Extract the [X, Y] coordinate from the center of the cell holding the provided text.  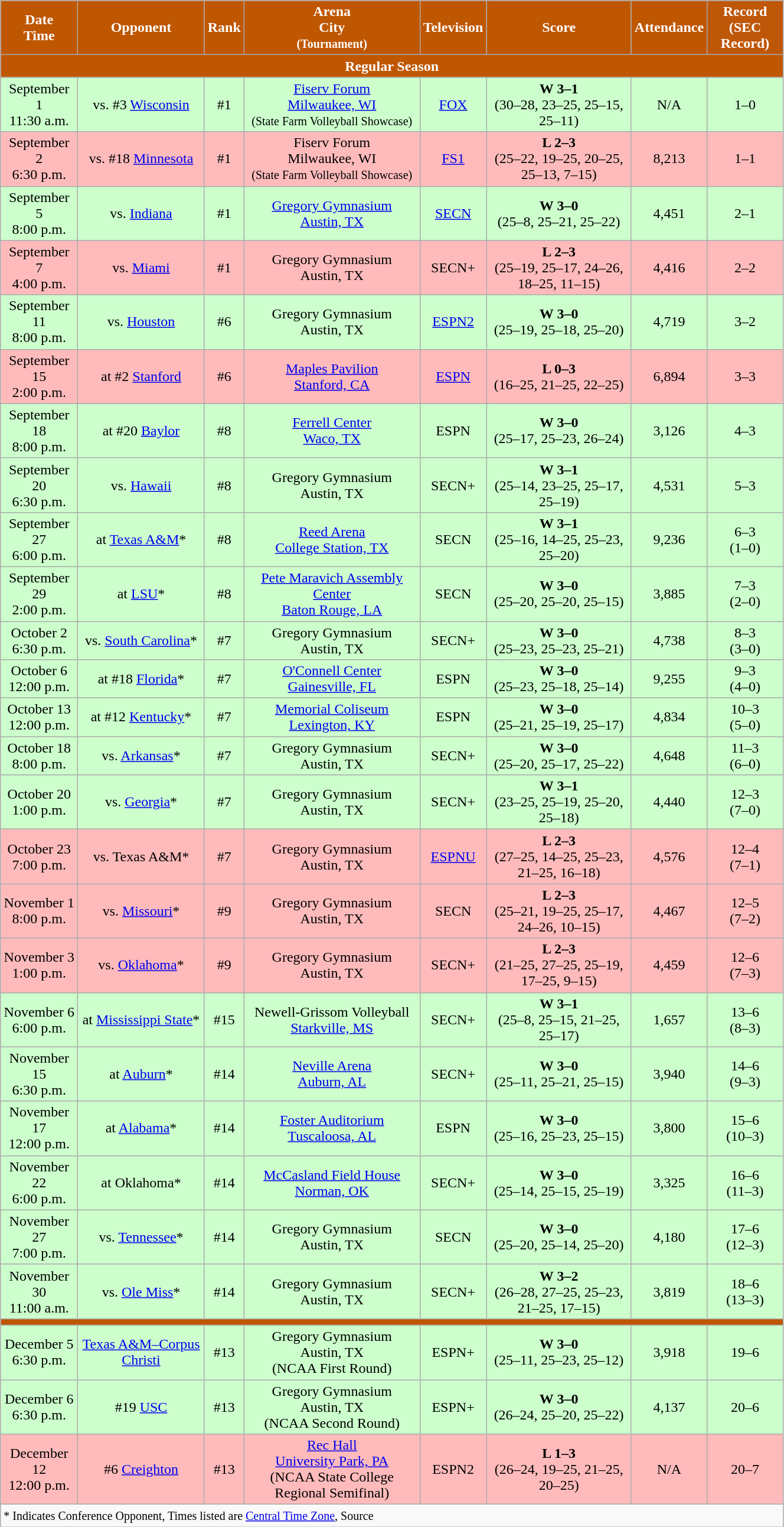
W 3–0(25–21, 25–19, 25–17) [558, 717]
3–2 [745, 322]
ArenaCity(Tournament) [332, 28]
Regular Season [392, 66]
W 3–0(25–8, 25–21, 25–22) [558, 213]
W 3–0(26–24, 25–20, 25–22) [558, 1407]
19–6 [745, 1352]
12–3(7–0) [745, 802]
Memorial ColiseumLexington, KY [332, 717]
12–5(7–2) [745, 911]
4–3 [745, 431]
Ferrell CenterWaco, TX [332, 431]
vs. Hawaii [141, 485]
4,576 [669, 857]
Newell-Grissom VolleyballStarkville, MS [332, 1020]
5–3 [745, 485]
W 3–0(25–20, 25–20, 25–15) [558, 594]
at #12 Kentucky* [141, 717]
3,819 [669, 1291]
4,719 [669, 322]
vs. Georgia* [141, 802]
4,180 [669, 1237]
4,416 [669, 268]
4,648 [669, 756]
November 31:00 p.m. [39, 965]
vs. Indiana [141, 213]
vs. Arkansas* [141, 756]
12–6(7–3) [745, 965]
September 292:00 p.m. [39, 594]
2–1 [745, 213]
O'Connell CenterGainesville, FL [332, 679]
November 3011:00 a.m. [39, 1291]
14–6(9–3) [745, 1074]
Gregory GymnasiumAustin, TX(NCAA First Round) [332, 1352]
vs. Texas A&M* [141, 857]
W 3–0(25–14, 25–15, 25–19) [558, 1183]
8,213 [669, 159]
9,255 [669, 679]
vs. Oklahoma* [141, 965]
vs. Houston [141, 322]
November 1712:00 p.m. [39, 1128]
FOX [453, 105]
L 2–3(21–25, 27–25, 25–19, 17–25, 9–15) [558, 965]
September 188:00 p.m. [39, 431]
W 3–2(26–28, 27–25, 25–23, 21–25, 17–15) [558, 1291]
Gregory GymnasiumAustin, TX(NCAA Second Round) [332, 1407]
vs. #18 Minnesota [141, 159]
vs. #3 Wisconsin [141, 105]
October 612:00 p.m. [39, 679]
Opponent [141, 28]
Neville ArenaAuburn, AL [332, 1074]
4,467 [669, 911]
at Alabama* [141, 1128]
October 237:00 p.m. [39, 857]
1–1 [745, 159]
Rec HallUniversity Park, PA(NCAA State College Regional Semifinal) [332, 1470]
4,834 [669, 717]
Rank [224, 28]
11–3(6–0) [745, 756]
December 1212:00 p.m. [39, 1470]
Record(SEC Record) [745, 28]
W 3–0(25–23, 25–23, 25–21) [558, 640]
L 2–3(25–19, 25–17, 24–26, 18–25, 11–15) [558, 268]
13–6(8–3) [745, 1020]
3–3 [745, 376]
12–4(7–1) [745, 857]
November 226:00 p.m. [39, 1183]
#19 USC [141, 1407]
20–6 [745, 1407]
W 3–0(25–11, 25–23, 25–12) [558, 1352]
vs. South Carolina* [141, 640]
L 2–3(25–22, 19–25, 20–25, 25–13, 7–15) [558, 159]
November 66:00 p.m. [39, 1020]
W 3–0(25–23, 25–18, 25–14) [558, 679]
September 26:30 p.m. [39, 159]
4,440 [669, 802]
3,800 [669, 1128]
at Texas A&M* [141, 539]
Pete Maravich Assembly CenterBaton Rouge, LA [332, 594]
W 3–1(25–16, 14–25, 25–23, 25–20) [558, 539]
September 276:00 p.m. [39, 539]
W 3–0(25–20, 25–14, 25–20) [558, 1237]
Television [453, 28]
September 58:00 p.m. [39, 213]
Score [558, 28]
Reed ArenaCollege Station, TX [332, 539]
October 188:00 p.m. [39, 756]
W 3–0(25–20, 25–17, 25–22) [558, 756]
9,236 [669, 539]
September 206:30 p.m. [39, 485]
November 156:30 p.m. [39, 1074]
September 152:00 p.m. [39, 376]
4,738 [669, 640]
8–3(3–0) [745, 640]
L 1–3(26–24, 19–25, 21–25, 20–25) [558, 1470]
at Mississippi State* [141, 1020]
3,885 [669, 594]
DateTime [39, 28]
October 26:30 p.m. [39, 640]
15–6(10–3) [745, 1128]
3,918 [669, 1352]
7–3(2–0) [745, 594]
at #18 Florida* [141, 679]
3,940 [669, 1074]
6,894 [669, 376]
#6 Creighton [141, 1470]
18–6(13–3) [745, 1291]
at #2 Stanford [141, 376]
W 3–0(25–11, 25–21, 25–15) [558, 1074]
3,126 [669, 431]
2–2 [745, 268]
L 2–3(25–21, 19–25, 25–17, 24–26, 10–15) [558, 911]
vs. Tennessee* [141, 1237]
October 201:00 p.m. [39, 802]
at LSU* [141, 594]
1–0 [745, 105]
6–3(1–0) [745, 539]
L 2–3(27–25, 14–25, 25–23, 21–25, 16–18) [558, 857]
October 1312:00 p.m. [39, 717]
September 74:00 p.m. [39, 268]
* Indicates Conference Opponent, Times listed are Central Time Zone, Source [392, 1516]
vs. Miami [141, 268]
10–3(5–0) [745, 717]
Maples PavilionStanford, CA [332, 376]
L 0–3(16–25, 21–25, 22–25) [558, 376]
4,137 [669, 1407]
4,531 [669, 485]
W 3–1(23–25, 25–19, 25–20, 25–18) [558, 802]
vs. Ole Miss* [141, 1291]
December 66:30 p.m. [39, 1407]
at #20 Baylor [141, 431]
4,459 [669, 965]
3,325 [669, 1183]
September 111:30 a.m. [39, 105]
McCasland Field HouseNorman, OK [332, 1183]
16–6(11–3) [745, 1183]
W 3–1(30–28, 23–25, 25–15, 25–11) [558, 105]
1,657 [669, 1020]
FS1 [453, 159]
W 3–1(25–8, 25–15, 21–25, 25–17) [558, 1020]
vs. Missouri* [141, 911]
#15 [224, 1020]
Foster AuditoriumTuscaloosa, AL [332, 1128]
17–6(12–3) [745, 1237]
W 3–0(25–16, 25–23, 25–15) [558, 1128]
Attendance [669, 28]
at Oklahoma* [141, 1183]
W 3–0(25–19, 25–18, 25–20) [558, 322]
November 18:00 p.m. [39, 911]
November 277:00 p.m. [39, 1237]
W 3–1(25–14, 23–25, 25–17, 25–19) [558, 485]
September 118:00 p.m. [39, 322]
Texas A&M–Corpus Christi [141, 1352]
20–7 [745, 1470]
at Auburn* [141, 1074]
4,451 [669, 213]
ESPNU [453, 857]
W 3–0(25–17, 25–23, 26–24) [558, 431]
December 56:30 p.m. [39, 1352]
9–3(4–0) [745, 679]
